From the cell containing the given text, extract its center point as (x, y) coordinate. 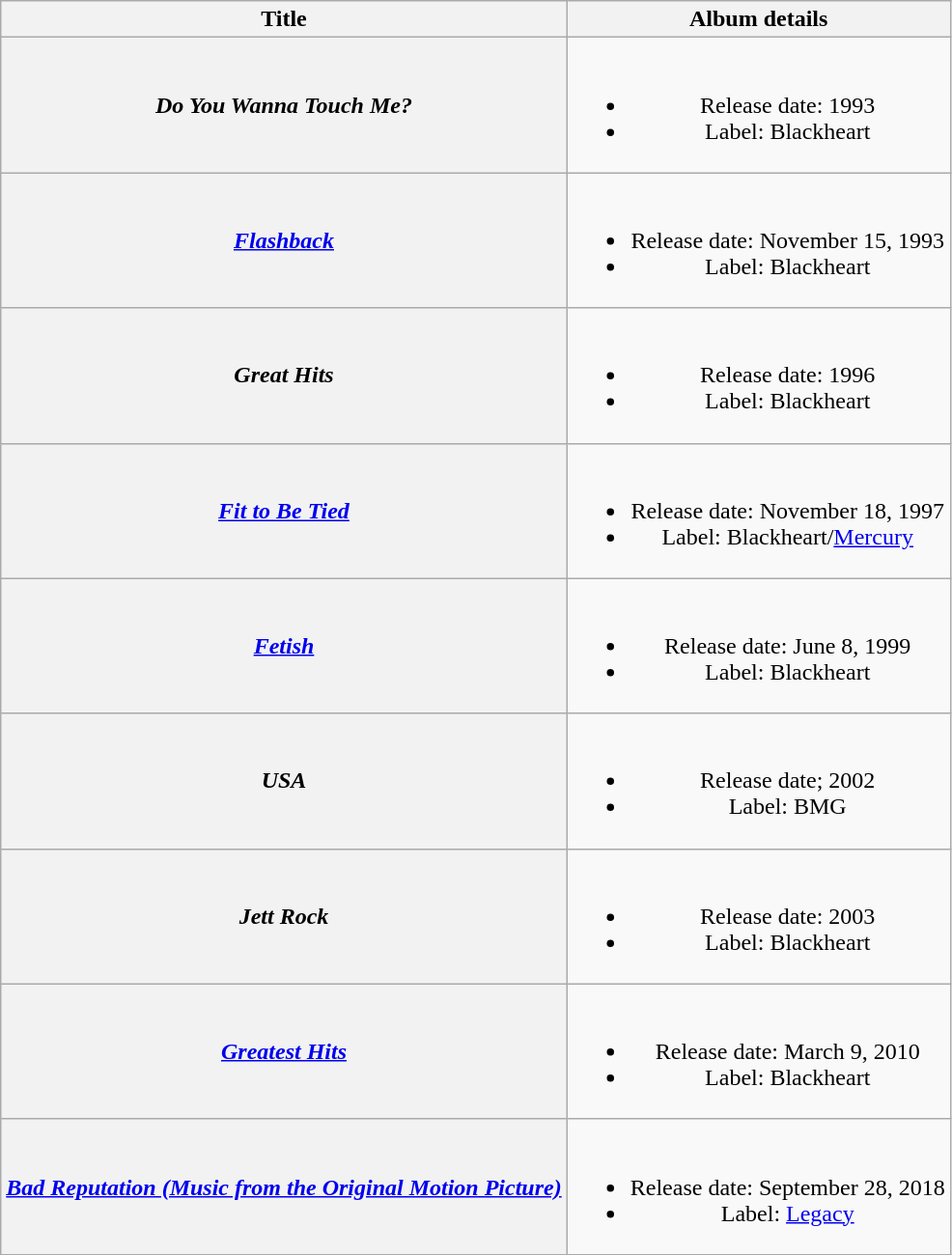
Release date: 1993Label: Blackheart (759, 105)
Release date: June 8, 1999Label: Blackheart (759, 646)
Album details (759, 19)
Bad Reputation (Music from the Original Motion Picture) (284, 1186)
Release date; 2002Label: BMG (759, 781)
Fetish (284, 646)
USA (284, 781)
Release date: 1996Label: Blackheart (759, 376)
Release date: March 9, 2010Label: Blackheart (759, 1051)
Great Hits (284, 376)
Title (284, 19)
Release date: September 28, 2018Label: Legacy (759, 1186)
Release date: 2003Label: Blackheart (759, 916)
Flashback (284, 240)
Release date: November 18, 1997Label: Blackheart/Mercury (759, 511)
Fit to Be Tied (284, 511)
Release date: November 15, 1993Label: Blackheart (759, 240)
Greatest Hits (284, 1051)
Do You Wanna Touch Me? (284, 105)
Jett Rock (284, 916)
